Find where the given text appears and provide that cell's center as [X, Y] coordinate. 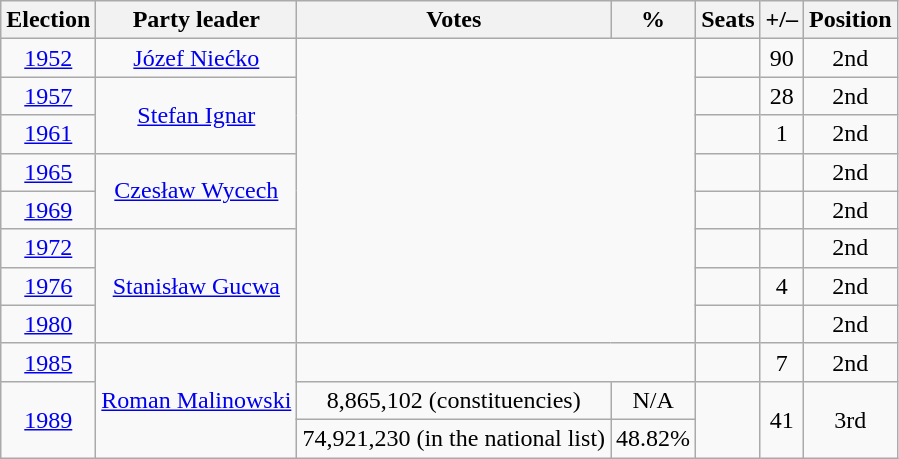
74,921,230 (in the national list) [454, 438]
Party leader [196, 20]
Election [48, 20]
Roman Malinowski [196, 400]
1980 [48, 324]
1989 [48, 419]
1957 [48, 96]
% [654, 20]
Position [850, 20]
7 [782, 362]
Czesław Wycech [196, 191]
Votes [454, 20]
1976 [48, 286]
1961 [48, 134]
Stefan Ignar [196, 115]
3rd [850, 419]
8,865,102 (constituencies) [454, 400]
1969 [48, 210]
1965 [48, 172]
Stanisław Gucwa [196, 286]
1985 [48, 362]
28 [782, 96]
N/A [654, 400]
Józef Niećko [196, 58]
+/– [782, 20]
1972 [48, 248]
41 [782, 419]
4 [782, 286]
48.82% [654, 438]
90 [782, 58]
1 [782, 134]
Seats [728, 20]
1952 [48, 58]
